Detect which cell encompasses the target text, then output its [X, Y] center coordinate. 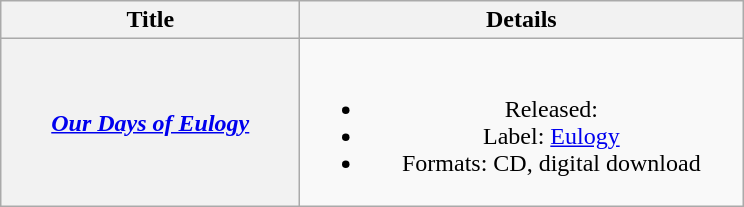
Title [150, 20]
Our Days of Eulogy [150, 122]
Details [522, 20]
Released: Label: EulogyFormats: CD, digital download [522, 122]
